Provide the (X, Y) coordinate of the cell's center where the given text is located.  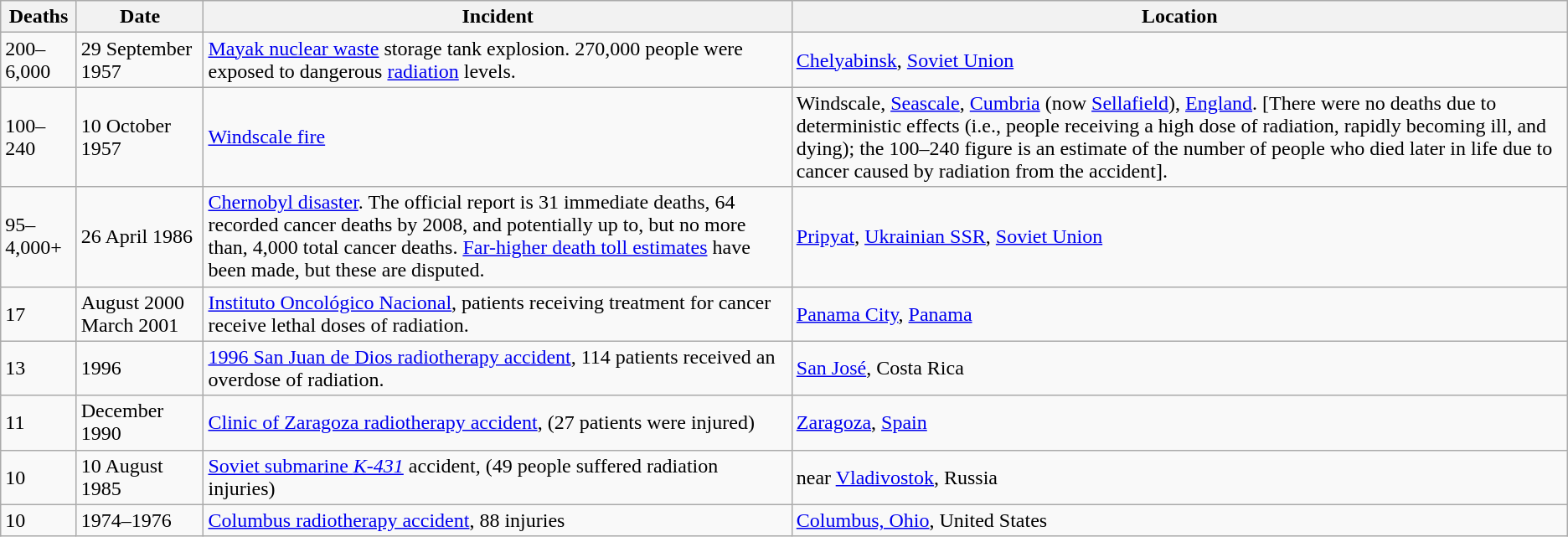
1996 San Juan de Dios radiotherapy accident, 114 patients received an overdose of radiation. (498, 369)
December 1990 (140, 422)
Panama City, Panama (1179, 313)
1996 (140, 369)
August 2000 March 2001 (140, 313)
Columbus, Ohio, United States (1179, 520)
1974–1976 (140, 520)
near Vladivostok, Russia (1179, 478)
Instituto Oncológico Nacional, patients receiving treatment for cancer receive lethal doses of radiation. (498, 313)
Pripyat, Ukrainian SSR, Soviet Union (1179, 236)
Incident (498, 17)
San José, Costa Rica (1179, 369)
Windscale fire (498, 137)
10 October 1957 (140, 137)
Date (140, 17)
17 (39, 313)
11 (39, 422)
29 September 1957 (140, 60)
Location (1179, 17)
100–240 (39, 137)
Zaragoza, Spain (1179, 422)
13 (39, 369)
200–6,000 (39, 60)
10 August 1985 (140, 478)
Deaths (39, 17)
Chelyabinsk, Soviet Union (1179, 60)
Soviet submarine K-431 accident, (49 people suffered radiation injuries) (498, 478)
Mayak nuclear waste storage tank explosion. 270,000 people were exposed to dangerous radiation levels. (498, 60)
Columbus radiotherapy accident, 88 injuries (498, 520)
Clinic of Zaragoza radiotherapy accident, (27 patients were injured) (498, 422)
95–4,000+ (39, 236)
26 April 1986 (140, 236)
